Return the [X, Y] coordinate for the center point of the cell that contains the specified text.  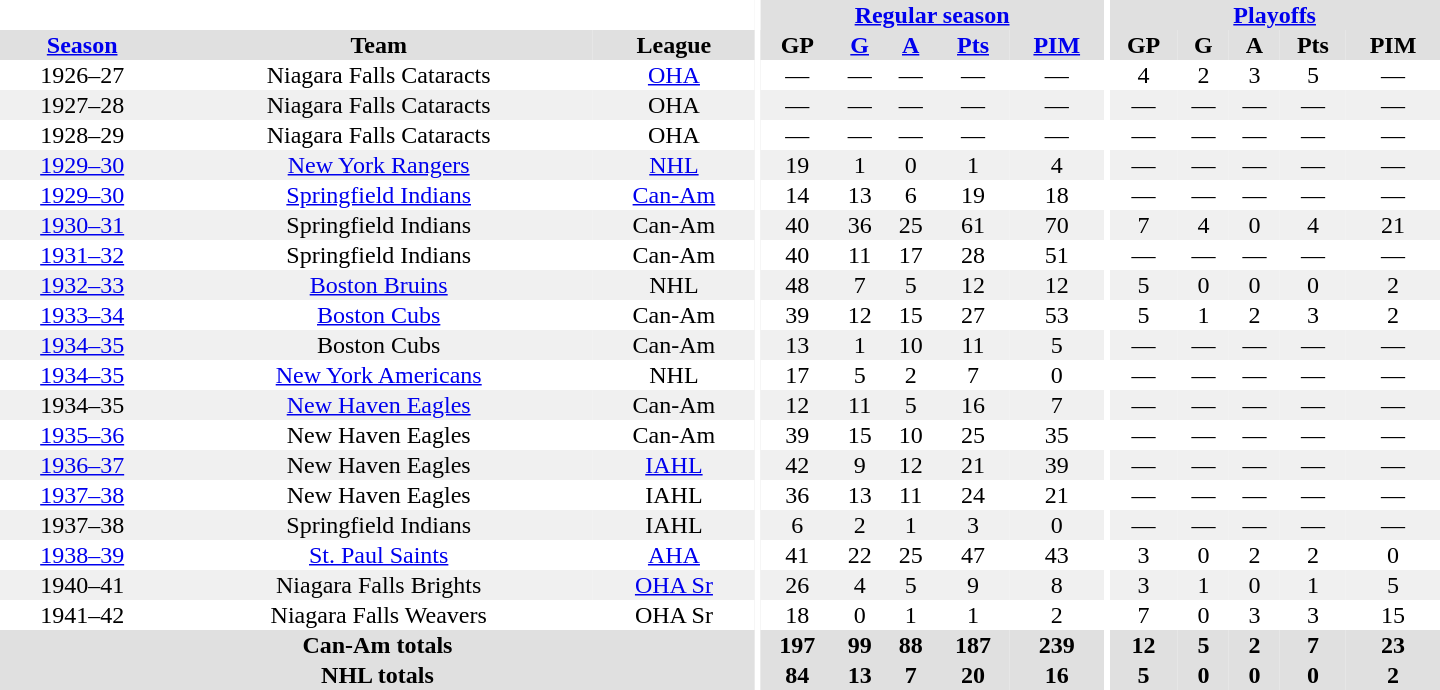
1927–28 [82, 105]
Regular season [932, 15]
51 [1057, 255]
Playoffs [1274, 15]
23 [1393, 645]
24 [973, 495]
47 [973, 555]
61 [973, 225]
Niagara Falls Weavers [378, 615]
43 [1057, 555]
53 [1057, 315]
28 [973, 255]
99 [860, 645]
New York Americans [378, 375]
1940–41 [82, 585]
AHA [674, 555]
14 [797, 195]
Niagara Falls Brights [378, 585]
Team [378, 45]
27 [973, 315]
1932–33 [82, 285]
35 [1057, 435]
20 [973, 675]
1930–31 [82, 225]
Can-Am totals [378, 645]
1935–36 [82, 435]
1933–34 [82, 315]
St. Paul Saints [378, 555]
Season [82, 45]
1938–39 [82, 555]
26 [797, 585]
1936–37 [82, 465]
197 [797, 645]
88 [910, 645]
70 [1057, 225]
48 [797, 285]
41 [797, 555]
1928–29 [82, 135]
1931–32 [82, 255]
22 [860, 555]
NHL totals [378, 675]
1941–42 [82, 615]
8 [1057, 585]
Boston Bruins [378, 285]
84 [797, 675]
239 [1057, 645]
New York Rangers [378, 165]
187 [973, 645]
1926–27 [82, 75]
League [674, 45]
42 [797, 465]
